Capture the cell that displays the provided text and extract its [x, y] central coordinate. 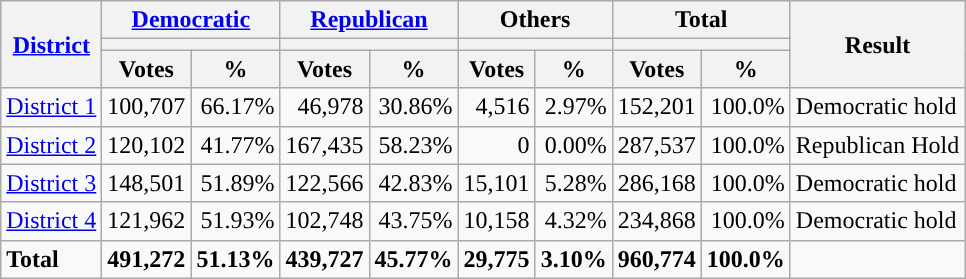
Others [535, 20]
District 2 [52, 145]
122,566 [324, 183]
42.83% [414, 183]
District 1 [52, 107]
46,978 [324, 107]
15,101 [496, 183]
234,868 [656, 221]
0.00% [574, 145]
51.93% [236, 221]
4,516 [496, 107]
Democratic [191, 20]
286,168 [656, 183]
167,435 [324, 145]
120,102 [146, 145]
Republican Hold [877, 145]
45.77% [414, 259]
Result [877, 44]
152,201 [656, 107]
58.23% [414, 145]
102,748 [324, 221]
43.75% [414, 221]
439,727 [324, 259]
960,774 [656, 259]
Republican [369, 20]
51.13% [236, 259]
41.77% [236, 145]
287,537 [656, 145]
5.28% [574, 183]
District [52, 44]
30.86% [414, 107]
491,272 [146, 259]
66.17% [236, 107]
51.89% [236, 183]
121,962 [146, 221]
10,158 [496, 221]
3.10% [574, 259]
4.32% [574, 221]
100,707 [146, 107]
2.97% [574, 107]
District 3 [52, 183]
148,501 [146, 183]
29,775 [496, 259]
District 4 [52, 221]
0 [496, 145]
